Detect which cell encompasses the target text, then output its [X, Y] center coordinate. 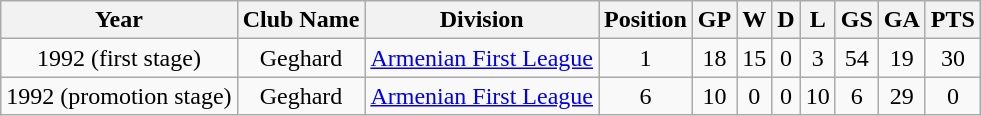
Year [119, 20]
D [786, 20]
15 [754, 58]
GA [902, 20]
19 [902, 58]
1992 (first stage) [119, 58]
1992 (promotion stage) [119, 96]
3 [818, 58]
Club Name [301, 20]
GP [714, 20]
L [818, 20]
Position [646, 20]
30 [952, 58]
1 [646, 58]
54 [856, 58]
PTS [952, 20]
GS [856, 20]
29 [902, 96]
Division [482, 20]
W [754, 20]
18 [714, 58]
